Provide the [x, y] coordinate of the cell's center where the given text is located.  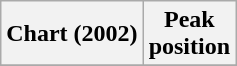
Chart (2002) [72, 34]
Peakposition [189, 34]
